Determine the [X, Y] coordinate at the center of the cell enclosing the given text.  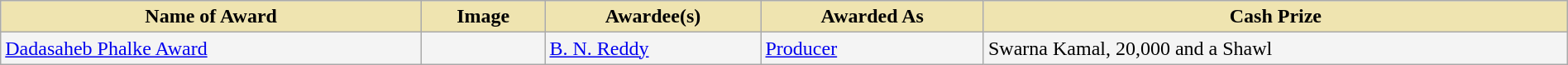
Name of Award [212, 17]
B. N. Reddy [653, 48]
Awardee(s) [653, 17]
Cash Prize [1275, 17]
Awarded As [872, 17]
Swarna Kamal, 20,000 and a Shawl [1275, 48]
Image [483, 17]
Producer [872, 48]
Dadasaheb Phalke Award [212, 48]
